Provide the [x, y] coordinate of the cell's center where the given text is located.  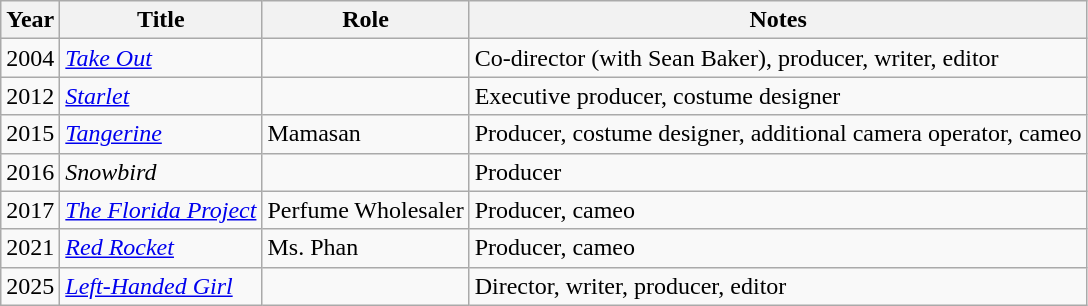
2017 [30, 210]
Tangerine [161, 134]
Notes [778, 20]
Perfume Wholesaler [366, 210]
2015 [30, 134]
Producer, costume designer, additional camera operator, cameo [778, 134]
Executive producer, costume designer [778, 96]
2004 [30, 58]
Starlet [161, 96]
Snowbird [161, 172]
2021 [30, 248]
Take Out [161, 58]
Year [30, 20]
Producer [778, 172]
2016 [30, 172]
Mamasan [366, 134]
Director, writer, producer, editor [778, 286]
Title [161, 20]
Co-director (with Sean Baker), producer, writer, editor [778, 58]
2012 [30, 96]
The Florida Project [161, 210]
Left-Handed Girl [161, 286]
Red Rocket [161, 248]
Ms. Phan [366, 248]
Role [366, 20]
2025 [30, 286]
